For the text-containing cell, return its midpoint in [X, Y] coordinate format. 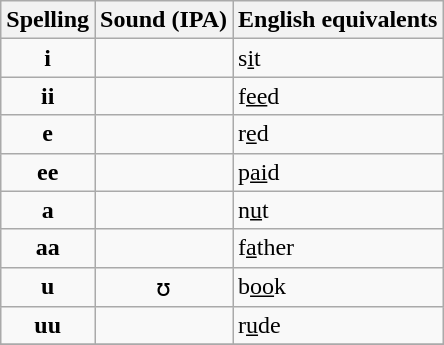
Spelling [48, 20]
i [48, 58]
ii [48, 96]
nut [338, 210]
sit [338, 58]
e [48, 134]
aa [48, 248]
ee [48, 172]
feed [338, 96]
father [338, 248]
rude [338, 326]
u [48, 287]
uu [48, 326]
paid [338, 172]
Sound (IPA) [164, 20]
red [338, 134]
ʊ [164, 287]
a [48, 210]
English equivalents [338, 20]
book [338, 287]
